Search for the cell housing the specified text and yield its [X, Y] center coordinate. 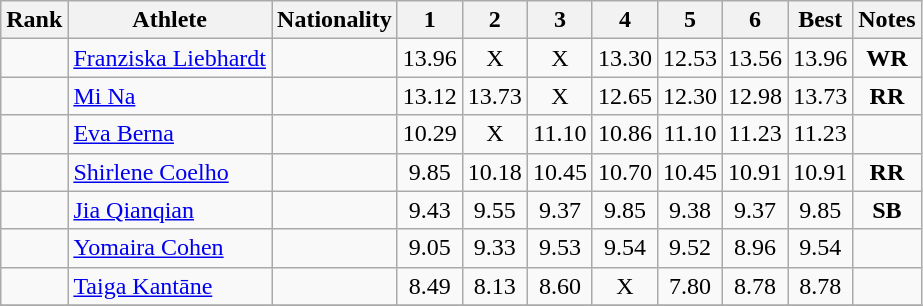
Best [820, 20]
9.55 [494, 210]
10.29 [430, 134]
Notes [887, 20]
7.80 [690, 286]
8.96 [756, 248]
Jia Qianqian [170, 210]
9.05 [430, 248]
12.98 [756, 96]
Mi Na [170, 96]
2 [494, 20]
3 [560, 20]
4 [624, 20]
10.70 [624, 172]
8.60 [560, 286]
9.53 [560, 248]
WR [887, 58]
9.33 [494, 248]
Taiga Kantāne [170, 286]
13.12 [430, 96]
12.53 [690, 58]
SB [887, 210]
10.18 [494, 172]
12.65 [624, 96]
1 [430, 20]
8.49 [430, 286]
9.38 [690, 210]
Shirlene Coelho [170, 172]
9.43 [430, 210]
5 [690, 20]
Yomaira Cohen [170, 248]
Athlete [170, 20]
13.56 [756, 58]
13.30 [624, 58]
Franziska Liebhardt [170, 58]
Rank [34, 20]
9.52 [690, 248]
10.86 [624, 134]
Nationality [335, 20]
6 [756, 20]
Eva Berna [170, 134]
8.13 [494, 286]
12.30 [690, 96]
